From the cell containing the given text, extract its center point as (X, Y) coordinate. 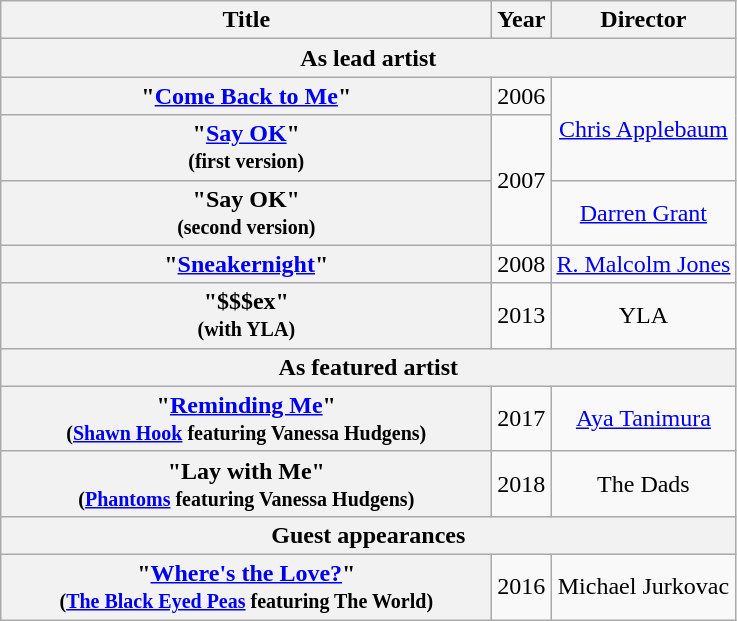
"Sneakernight" (246, 264)
"Lay with Me"(Phantoms featuring Vanessa Hudgens) (246, 484)
As featured artist (368, 367)
Aya Tanimura (644, 418)
2017 (522, 418)
"Say OK"(first version) (246, 148)
"$$$ex"(with YLA) (246, 316)
2016 (522, 586)
"Come Back to Me" (246, 96)
R. Malcolm Jones (644, 264)
2008 (522, 264)
"Reminding Me"(Shawn Hook featuring Vanessa Hudgens) (246, 418)
The Dads (644, 484)
"Say OK"(second version) (246, 212)
2018 (522, 484)
Michael Jurkovac (644, 586)
Chris Applebaum (644, 128)
As lead artist (368, 58)
Guest appearances (368, 535)
Director (644, 20)
Title (246, 20)
"Where's the Love?"(The Black Eyed Peas featuring The World) (246, 586)
2013 (522, 316)
Darren Grant (644, 212)
Year (522, 20)
2006 (522, 96)
2007 (522, 180)
YLA (644, 316)
